Search for the cell housing the specified text and yield its [X, Y] center coordinate. 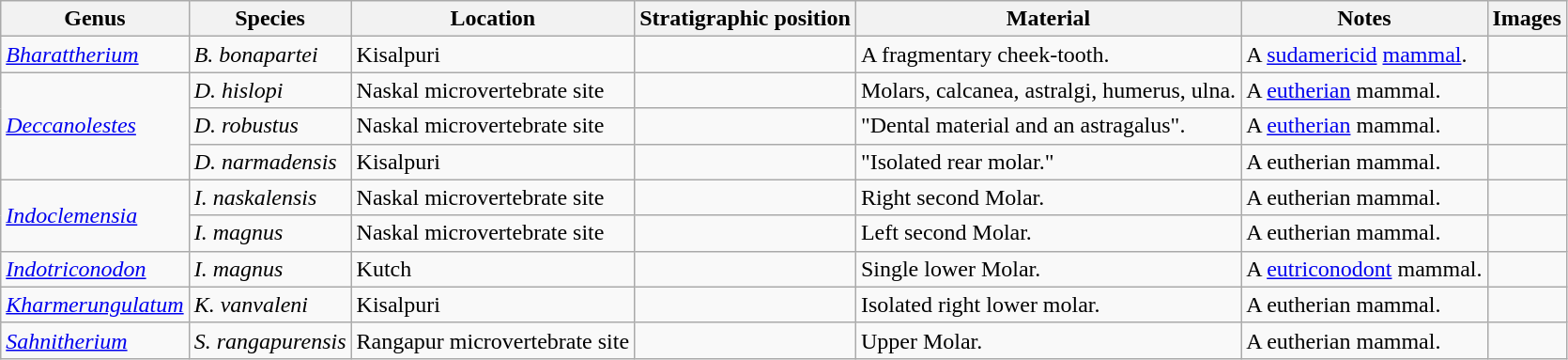
D. hislopi [270, 90]
Indotriconodon [95, 269]
Species [270, 19]
S. rangapurensis [270, 340]
K. vanvaleni [270, 305]
D. robustus [270, 126]
Notes [1364, 19]
Isolated right lower molar. [1048, 305]
A sudamericid mammal. [1364, 55]
Images [1527, 19]
Deccanolestes [95, 126]
I. naskalensis [270, 197]
Right second Molar. [1048, 197]
Location [493, 19]
Indoclemensia [95, 215]
Single lower Molar. [1048, 269]
Left second Molar. [1048, 233]
Kharmerungulatum [95, 305]
Rangapur microvertebrate site [493, 340]
B. bonapartei [270, 55]
"Isolated rear molar." [1048, 162]
Material [1048, 19]
Kutch [493, 269]
Genus [95, 19]
D. narmadensis [270, 162]
Bharattherium [95, 55]
Stratigraphic position [746, 19]
A eutriconodont mammal. [1364, 269]
Upper Molar. [1048, 340]
"Dental material and an astragalus". [1048, 126]
Molars, calcanea, astralgi, humerus, ulna. [1048, 90]
A fragmentary cheek-tooth. [1048, 55]
Sahnitherium [95, 340]
